Find where the given text appears and provide that cell's center as [X, Y] coordinate. 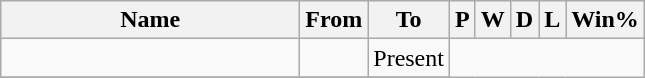
Name [150, 20]
D [524, 20]
L [552, 20]
Win% [606, 20]
P [462, 20]
Present [409, 58]
From [334, 20]
To [409, 20]
W [492, 20]
